Output the [X, Y] coordinate of the center of the cell containing the given text.  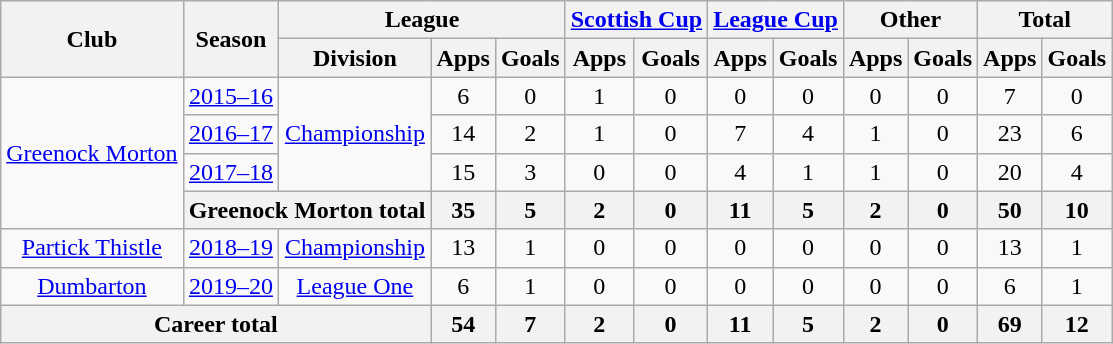
15 [463, 172]
League Cup [776, 20]
League One [355, 286]
69 [1010, 324]
2018–19 [231, 248]
Scottish Cup [636, 20]
Season [231, 39]
Greenock Morton total [307, 210]
20 [1010, 172]
League [422, 20]
3 [530, 172]
10 [1077, 210]
Career total [216, 324]
2019–20 [231, 286]
Total [1045, 20]
Greenock Morton [92, 153]
35 [463, 210]
54 [463, 324]
Club [92, 39]
14 [463, 134]
50 [1010, 210]
Other [910, 20]
23 [1010, 134]
Partick Thistle [92, 248]
Dumbarton [92, 286]
12 [1077, 324]
2016–17 [231, 134]
Division [355, 58]
2017–18 [231, 172]
2015–16 [231, 96]
